Scan for the cell matching the given text and deliver its (x, y) coordinate at center. 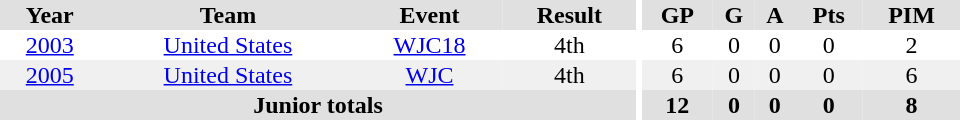
WJC18 (429, 45)
Event (429, 15)
Year (50, 15)
A (775, 15)
WJC (429, 75)
G (734, 15)
2 (912, 45)
PIM (912, 15)
2003 (50, 45)
GP (678, 15)
Result (570, 15)
Pts (829, 15)
8 (912, 105)
12 (678, 105)
2005 (50, 75)
Junior totals (318, 105)
Team (228, 15)
